Extract the (X, Y) coordinate from the center of the cell holding the provided text.  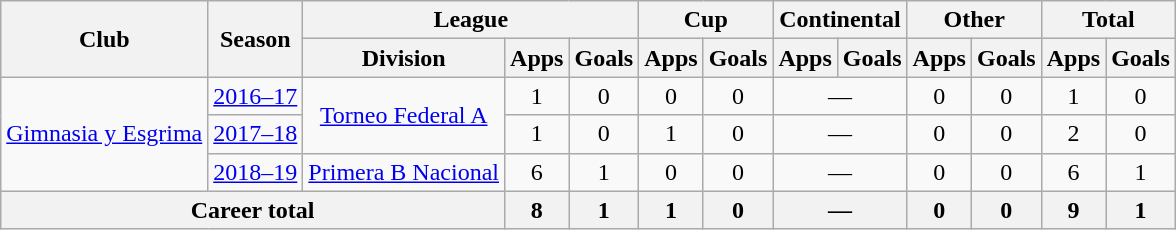
9 (1073, 210)
2018–19 (256, 172)
Primera B Nacional (404, 172)
2 (1073, 134)
Continental (840, 20)
8 (537, 210)
League (471, 20)
Division (404, 58)
Career total (253, 210)
Other (974, 20)
Cup (706, 20)
2017–18 (256, 134)
Club (104, 39)
Total (1108, 20)
Season (256, 39)
Gimnasia y Esgrima (104, 134)
2016–17 (256, 96)
Torneo Federal A (404, 115)
